Determine the (x, y) coordinate at the center of the cell enclosing the given text.  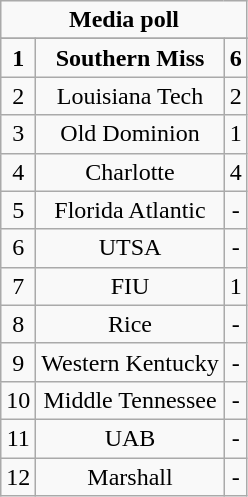
Charlotte (130, 172)
FIU (130, 286)
12 (18, 477)
10 (18, 400)
3 (18, 134)
11 (18, 438)
Middle Tennessee (130, 400)
UAB (130, 438)
Florida Atlantic (130, 210)
9 (18, 362)
Rice (130, 324)
Old Dominion (130, 134)
Louisiana Tech (130, 96)
Western Kentucky (130, 362)
Southern Miss (130, 58)
Marshall (130, 477)
5 (18, 210)
UTSA (130, 248)
Media poll (124, 20)
8 (18, 324)
7 (18, 286)
